Provide the [x, y] coordinate of the cell's center where the given text is located.  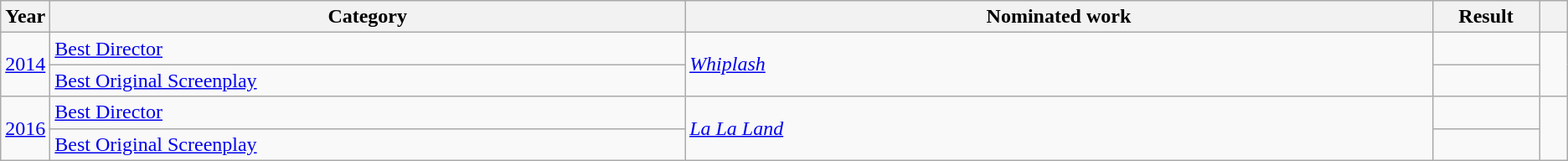
Result [1486, 17]
Year [25, 17]
Category [368, 17]
Whiplash [1059, 65]
Nominated work [1059, 17]
2014 [25, 65]
La La Land [1059, 128]
2016 [25, 128]
